From the cell containing the given text, extract its center point as (X, Y) coordinate. 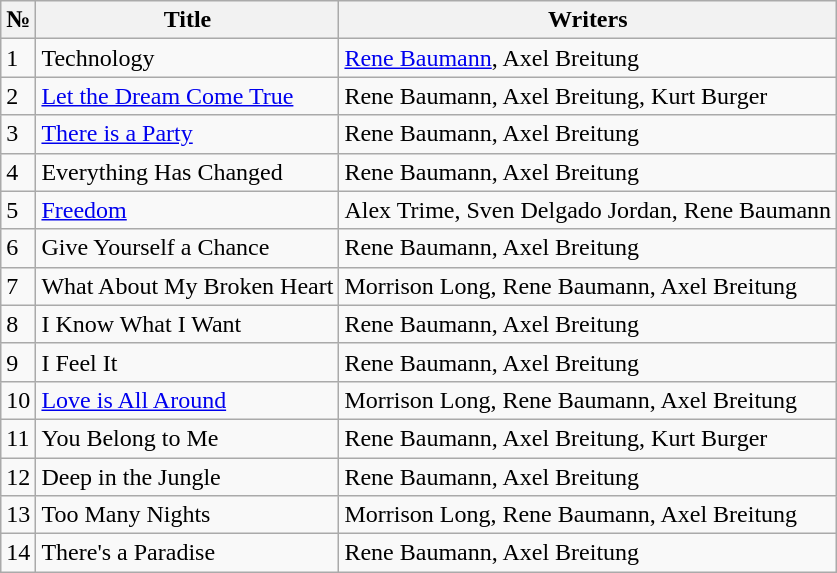
Technology (188, 58)
There's a Paradise (188, 553)
9 (18, 362)
What About My Broken Heart (188, 286)
14 (18, 553)
6 (18, 248)
1 (18, 58)
I Know What I Want (188, 324)
3 (18, 134)
Let the Dream Come True (188, 96)
Love is All Around (188, 400)
I Feel It (188, 362)
There is a Party (188, 134)
10 (18, 400)
12 (18, 477)
Give Yourself a Chance (188, 248)
5 (18, 210)
2 (18, 96)
13 (18, 515)
8 (18, 324)
You Belong to Me (188, 438)
Too Many Nights (188, 515)
Title (188, 20)
Freedom (188, 210)
7 (18, 286)
Writers (588, 20)
Everything Has Changed (188, 172)
Deep in the Jungle (188, 477)
Alex Trime, Sven Delgado Jordan, Rene Baumann (588, 210)
4 (18, 172)
11 (18, 438)
№ (18, 20)
